Return (x, y) of the center of cell containing provided text 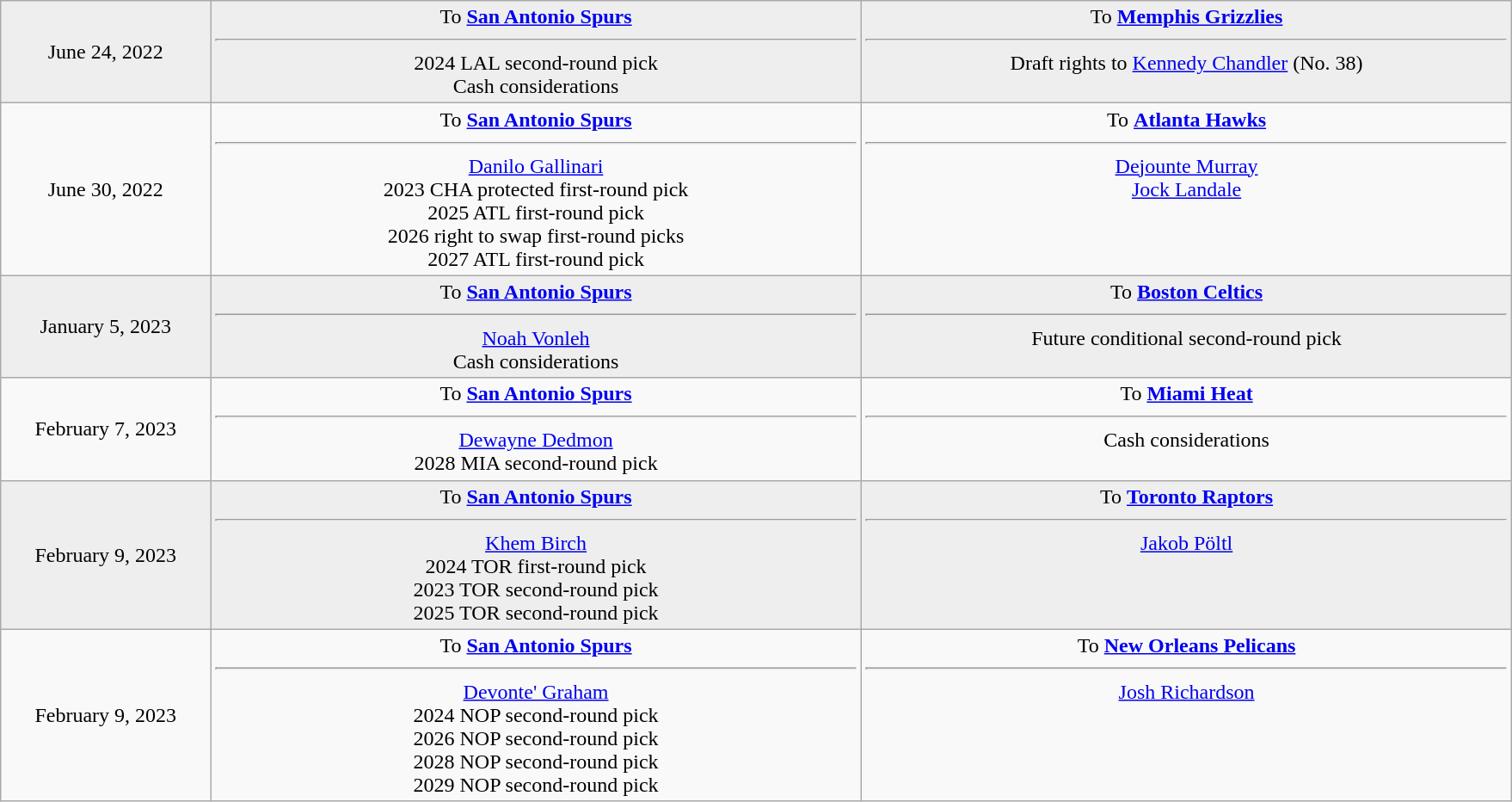
January 5, 2023 (106, 327)
February 7, 2023 (106, 429)
To Atlanta HawksDejounte MurrayJock Landale (1187, 189)
To Toronto RaptorsJakob Pöltl (1187, 554)
To San Antonio SpursKhem Birch2024 TOR first-round pick2023 TOR second-round pick2025 TOR second-round pick (537, 554)
To San Antonio Spurs2024 LAL second-round pickCash considerations (537, 52)
June 24, 2022 (106, 52)
To San Antonio SpursDewayne Dedmon2028 MIA second-round pick (537, 429)
To New Orleans PelicansJosh Richardson (1187, 715)
To Memphis GrizzliesDraft rights to Kennedy Chandler (No. 38) (1187, 52)
To San Antonio SpursDevonte' Graham2024 NOP second-round pick2026 NOP second-round pick2028 NOP second-round pick2029 NOP second-round pick (537, 715)
To Miami HeatCash considerations (1187, 429)
June 30, 2022 (106, 189)
To San Antonio SpursNoah VonlehCash considerations (537, 327)
To Boston CelticsFuture conditional second-round pick (1187, 327)
